Extract the (x, y) coordinate from the center of the cell holding the provided text.  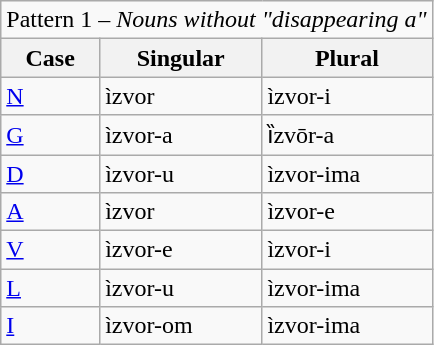
V (50, 250)
Pattern 1 – Nouns without "disappearing a" (216, 20)
N (50, 96)
L (50, 288)
ìzvor-om (181, 326)
ȉzvōr-a (347, 135)
D (50, 173)
ìzvor-a (181, 135)
Plural (347, 58)
I (50, 326)
Case (50, 58)
Singular (181, 58)
A (50, 212)
G (50, 135)
